Extract the [X, Y] coordinate from the center of the cell holding the provided text.  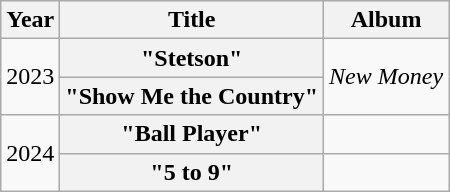
"Stetson" [192, 58]
Title [192, 20]
2023 [30, 77]
2024 [30, 153]
"Ball Player" [192, 134]
"Show Me the Country" [192, 96]
Year [30, 20]
Album [386, 20]
"5 to 9" [192, 172]
New Money [386, 77]
